Find where the given text appears and provide that cell's center as [X, Y] coordinate. 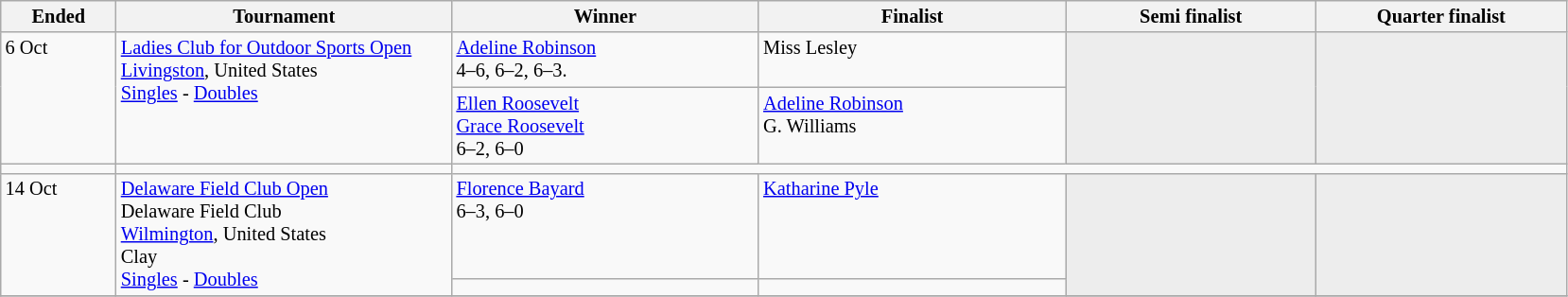
Ladies Club for Outdoor Sports OpenLivingston, United StatesSingles - Doubles [284, 98]
Ended [59, 16]
Quarter finalist [1441, 16]
Ellen Roosevelt Grace Roosevelt6–2, 6–0 [605, 126]
Semi finalist [1192, 16]
Florence Bayard6–3, 6–0 [605, 225]
Adeline Robinson4–6, 6–2, 6–3. [605, 60]
Katharine Pyle [912, 225]
Miss Lesley [912, 60]
14 Oct [59, 235]
Adeline Robinson G. Williams [912, 126]
Winner [605, 16]
Tournament [284, 16]
6 Oct [59, 98]
Delaware Field Club OpenDelaware Field ClubWilmington, United StatesClaySingles - Doubles [284, 235]
Finalist [912, 16]
